Output the [X, Y] coordinate of the center of the cell containing the given text.  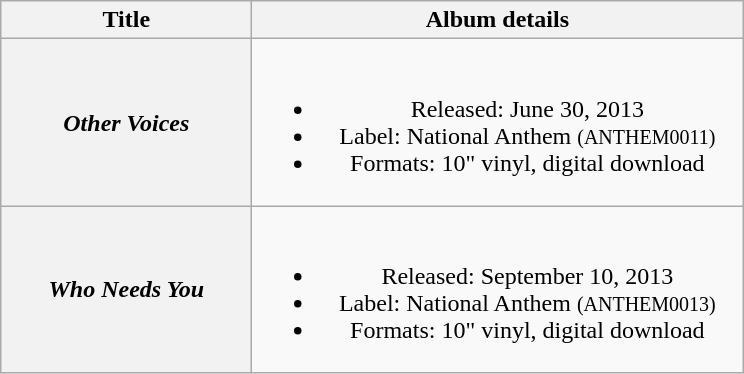
Other Voices [126, 122]
Title [126, 20]
Who Needs You [126, 290]
Released: June 30, 2013Label: National Anthem (ANTHEM0011)Formats: 10" vinyl, digital download [498, 122]
Album details [498, 20]
Released: September 10, 2013Label: National Anthem (ANTHEM0013)Formats: 10" vinyl, digital download [498, 290]
